Pinpoint the cell where the given text exists, returning its (x, y) midpoint coordinate. 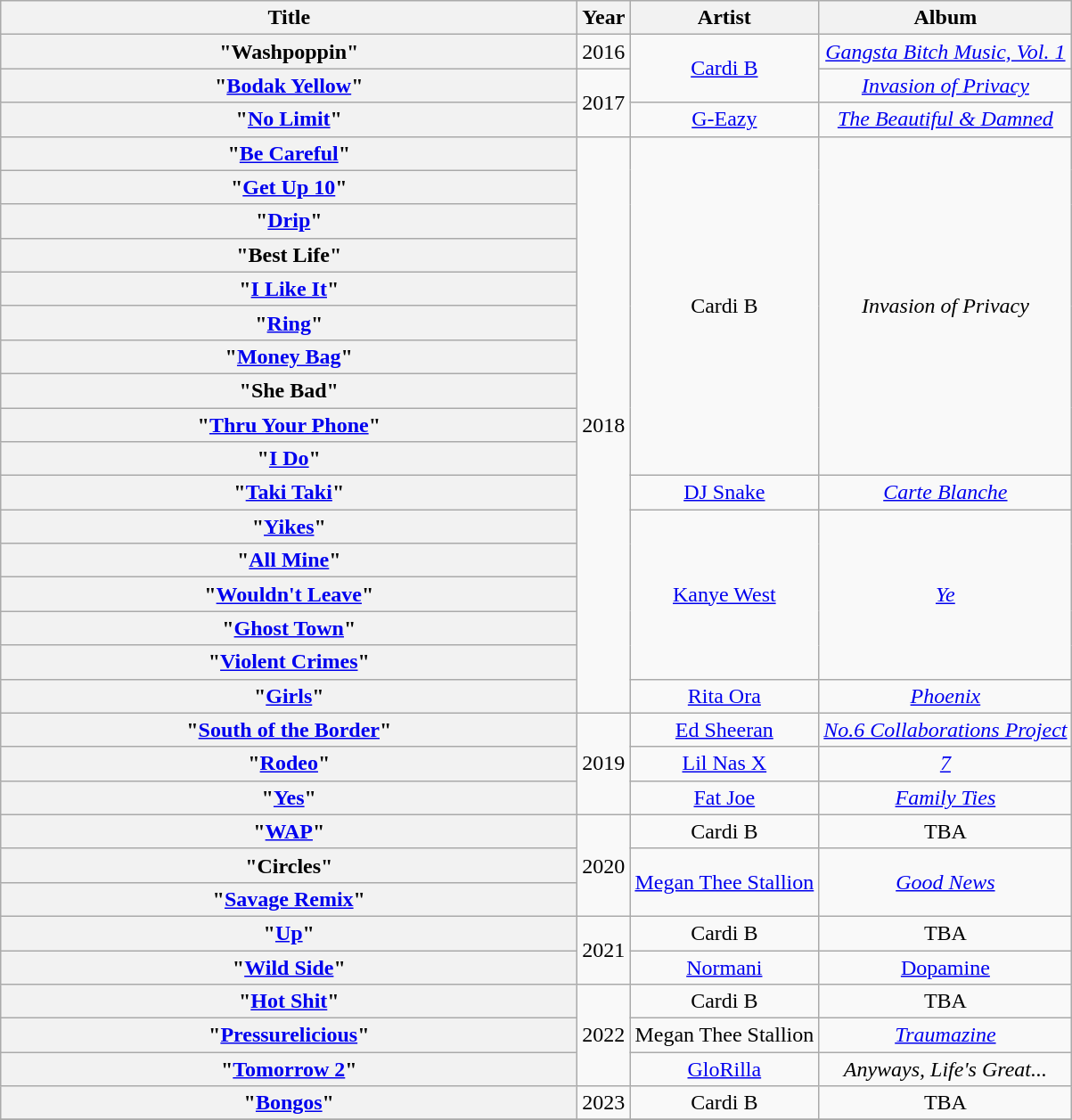
"Taki Taki" (289, 493)
"Pressurelicious" (289, 1035)
"Wild Side" (289, 967)
"Girls" (289, 696)
"I Like It" (289, 289)
Phoenix (945, 696)
2022 (604, 1035)
Gangsta Bitch Music, Vol. 1 (945, 52)
2023 (604, 1103)
2020 (604, 865)
"South of the Border" (289, 730)
Year (604, 18)
"Up" (289, 933)
"Thru Your Phone" (289, 425)
"WAP" (289, 831)
2021 (604, 950)
"Ring" (289, 323)
2016 (604, 52)
"She Bad" (289, 390)
"Violent Crimes" (289, 662)
"Wouldn't Leave" (289, 594)
Ye (945, 594)
"All Mine" (289, 560)
Kanye West (724, 594)
"No Limit" (289, 119)
Family Ties (945, 797)
Carte Blanche (945, 493)
Artist (724, 18)
"Ghost Town" (289, 628)
No.6 Collaborations Project (945, 730)
The Beautiful & Damned (945, 119)
Ed Sheeran (724, 730)
"Yes" (289, 797)
"Washpoppin" (289, 52)
Rita Ora (724, 696)
"Be Careful" (289, 153)
"Get Up 10" (289, 187)
"Tomorrow 2" (289, 1069)
Album (945, 18)
Title (289, 18)
"Best Life" (289, 255)
"Savage Remix" (289, 899)
Anyways, Life's Great... (945, 1069)
"Money Bag" (289, 356)
Lil Nas X (724, 764)
"Rodeo" (289, 764)
2018 (604, 424)
DJ Snake (724, 493)
Normani (724, 967)
Good News (945, 882)
GloRilla (724, 1069)
"Bodak Yellow" (289, 86)
"Hot Shit" (289, 1001)
"Drip" (289, 221)
"Yikes" (289, 527)
Traumazine (945, 1035)
Fat Joe (724, 797)
Dopamine (945, 967)
2019 (604, 764)
7 (945, 764)
"I Do" (289, 459)
G-Eazy (724, 119)
2017 (604, 102)
"Bongos" (289, 1103)
"Circles" (289, 865)
